Locate the cell with the specified text and output its [x, y] center coordinate. 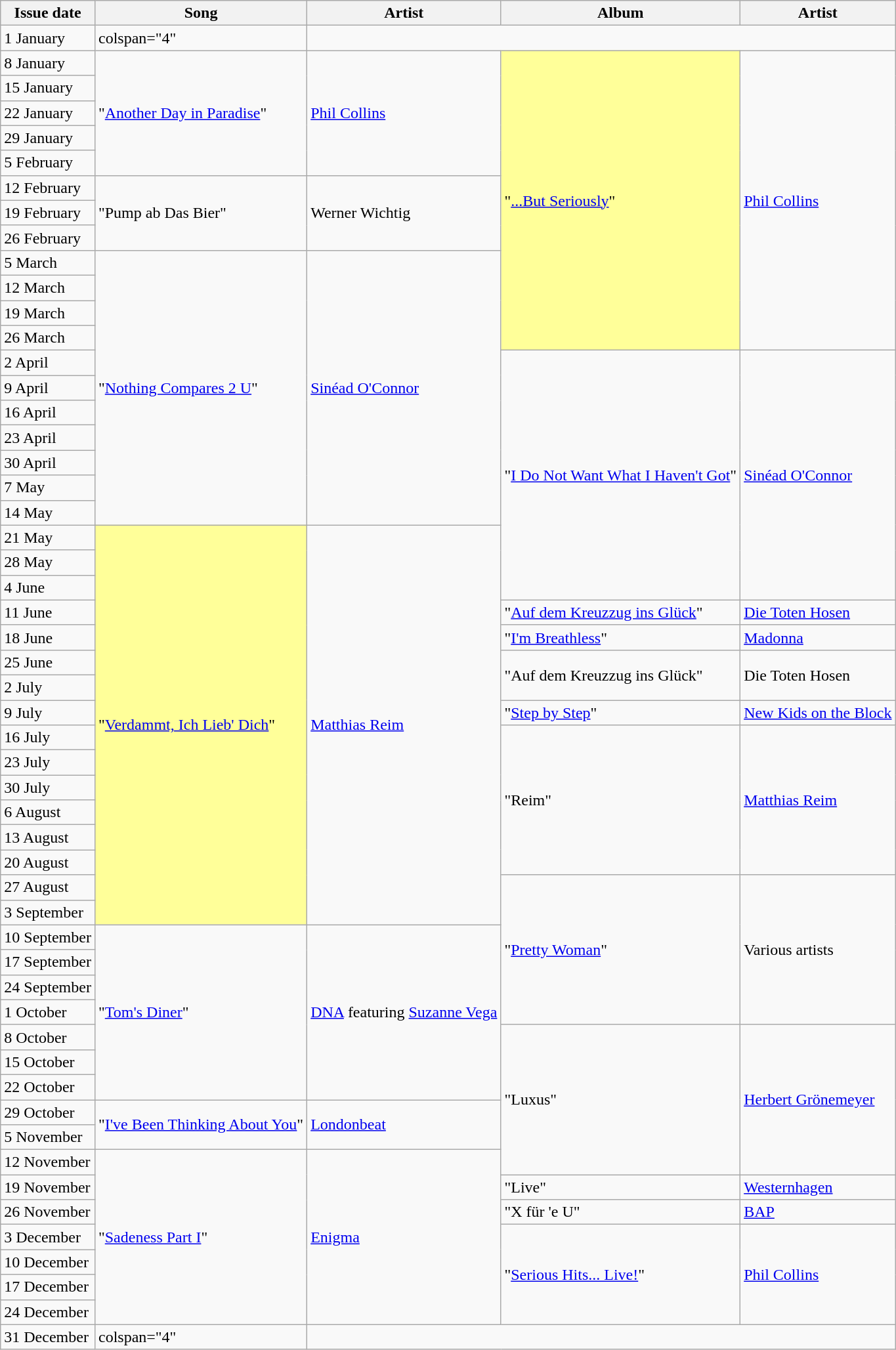
19 November [48, 1187]
8 January [48, 63]
8 October [48, 1037]
31 December [48, 1337]
27 August [48, 887]
26 November [48, 1212]
Various artists [818, 950]
1 January [48, 38]
Londonbeat [404, 1125]
13 August [48, 837]
Issue date [48, 13]
26 February [48, 238]
19 February [48, 213]
Enigma [404, 1237]
4 June [48, 587]
"X für 'e U" [621, 1212]
Westernhagen [818, 1187]
3 September [48, 912]
Werner Wichtig [404, 213]
24 December [48, 1312]
2 July [48, 687]
7 May [48, 488]
22 October [48, 1087]
19 March [48, 313]
2 April [48, 363]
5 November [48, 1137]
23 April [48, 438]
"Pretty Woman" [621, 950]
"Verdammt, Ich Lieb' Dich" [201, 725]
"Another Day in Paradise" [201, 113]
Song [201, 13]
3 December [48, 1237]
29 October [48, 1112]
"I've Been Thinking About You" [201, 1125]
23 July [48, 763]
6 August [48, 812]
"Sadeness Part I" [201, 1237]
12 February [48, 188]
29 January [48, 138]
28 May [48, 562]
New Kids on the Block [818, 712]
12 November [48, 1162]
26 March [48, 338]
"I'm Breathless" [621, 637]
15 October [48, 1062]
9 April [48, 388]
"Nothing Compares 2 U" [201, 387]
Album [621, 13]
"Live" [621, 1187]
24 September [48, 987]
11 June [48, 612]
9 July [48, 712]
30 April [48, 463]
12 March [48, 287]
5 March [48, 263]
"...But Seriously" [621, 201]
5 February [48, 163]
"Reim" [621, 800]
"Serious Hits... Live!" [621, 1275]
10 December [48, 1262]
17 September [48, 962]
DNA featuring Suzanne Vega [404, 1012]
14 May [48, 513]
15 January [48, 88]
Herbert Grönemeyer [818, 1099]
10 September [48, 937]
17 December [48, 1287]
Madonna [818, 637]
1 October [48, 1012]
30 July [48, 788]
"Step by Step" [621, 712]
25 June [48, 662]
"I Do Not Want What I Haven't Got" [621, 475]
"Tom's Diner" [201, 1012]
20 August [48, 862]
"Pump ab Das Bier" [201, 213]
16 April [48, 413]
22 January [48, 113]
18 June [48, 637]
"Luxus" [621, 1099]
21 May [48, 538]
BAP [818, 1212]
16 July [48, 738]
